Scan for the cell matching the given text and deliver its [X, Y] coordinate at center. 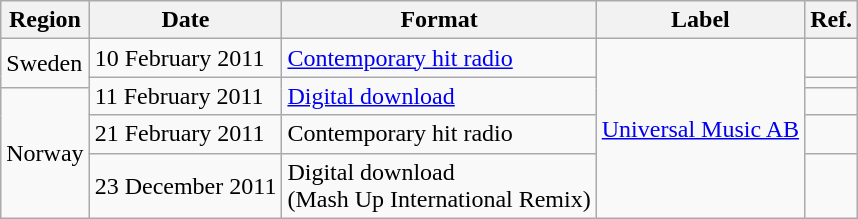
10 February 2011 [186, 58]
21 February 2011 [186, 134]
Ref. [832, 20]
Date [186, 20]
Digital download (Mash Up International Remix) [439, 186]
Norway [45, 153]
Universal Music AB [700, 128]
Digital download [439, 96]
Label [700, 20]
Format [439, 20]
23 December 2011 [186, 186]
Sweden [45, 64]
Region [45, 20]
11 February 2011 [186, 96]
